Extract the (x, y) coordinate from the center of the cell holding the provided text.  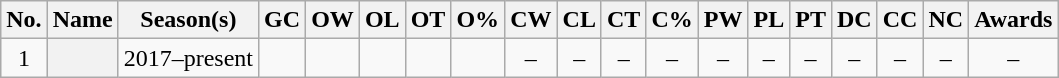
Name (82, 20)
C% (672, 20)
Awards (1014, 20)
GC (282, 20)
CC (900, 20)
O% (478, 20)
1 (24, 58)
2017–present (188, 58)
PW (723, 20)
PL (769, 20)
OL (382, 20)
OT (428, 20)
CL (579, 20)
Season(s) (188, 20)
OW (333, 20)
CW (531, 20)
NC (946, 20)
No. (24, 20)
DC (854, 20)
PT (811, 20)
CT (623, 20)
